Extract the (X, Y) coordinate from the center of the cell holding the provided text.  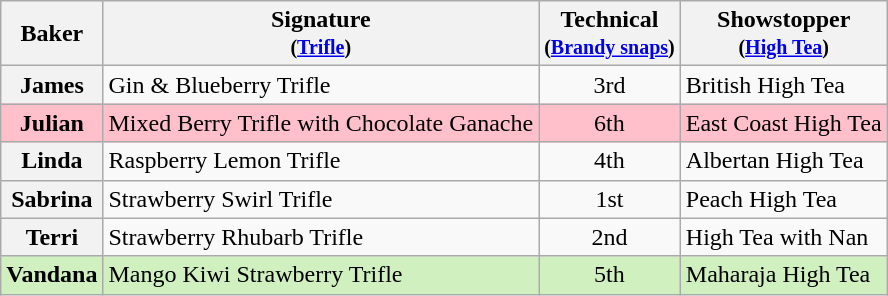
Albertan High Tea (784, 161)
4th (610, 161)
3rd (610, 85)
Baker (52, 34)
Maharaja High Tea (784, 275)
Peach High Tea (784, 199)
Signature (Trifle) (321, 34)
Raspberry Lemon Trifle (321, 161)
2nd (610, 237)
Terri (52, 237)
Gin & Blueberry Trifle (321, 85)
James (52, 85)
Sabrina (52, 199)
British High Tea (784, 85)
5th (610, 275)
High Tea with Nan (784, 237)
Linda (52, 161)
Vandana (52, 275)
Strawberry Swirl Trifle (321, 199)
East Coast High Tea (784, 123)
1st (610, 199)
Mixed Berry Trifle with Chocolate Ganache (321, 123)
6th (610, 123)
Technical (Brandy snaps) (610, 34)
Julian (52, 123)
Mango Kiwi Strawberry Trifle (321, 275)
Showstopper (High Tea) (784, 34)
Strawberry Rhubarb Trifle (321, 237)
